Return (X, Y) of the center of cell containing provided text 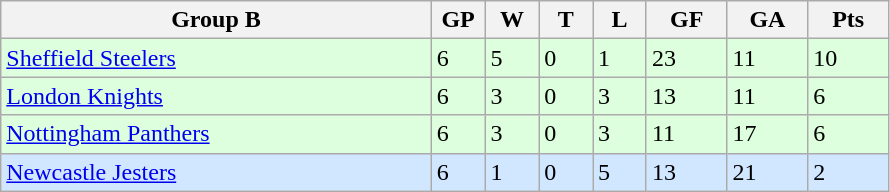
Nottingham Panthers (216, 134)
GF (686, 20)
W (512, 20)
Pts (848, 20)
10 (848, 58)
GA (768, 20)
Newcastle Jesters (216, 172)
GP (458, 20)
L (620, 20)
Group B (216, 20)
London Knights (216, 96)
23 (686, 58)
T (566, 20)
2 (848, 172)
17 (768, 134)
Sheffield Steelers (216, 58)
21 (768, 172)
